Identify which cell holds the provided text, then report its (X, Y) central coordinate. 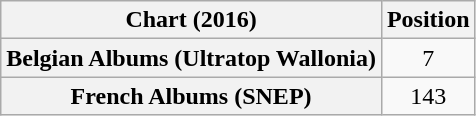
7 (428, 58)
Belgian Albums (Ultratop Wallonia) (192, 58)
Chart (2016) (192, 20)
French Albums (SNEP) (192, 96)
143 (428, 96)
Position (428, 20)
